Provide the (X, Y) coordinate of the cell's center where the given text is located.  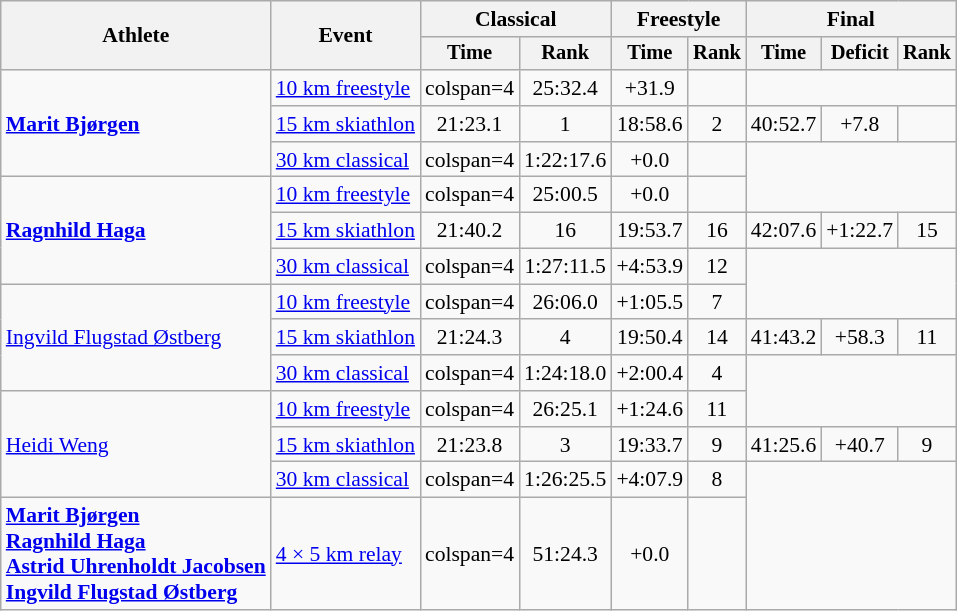
25:00.5 (565, 195)
+4:07.9 (650, 480)
26:25.1 (565, 409)
21:40.2 (470, 231)
Marit Bjørgen (136, 124)
12 (717, 267)
1:24:18.0 (565, 373)
3 (565, 445)
1:22:17.6 (565, 160)
+7.8 (860, 124)
2 (717, 124)
18:58.6 (650, 124)
42:07.6 (784, 231)
+40.7 (860, 445)
21:24.3 (470, 338)
1:26:25.5 (565, 480)
Ingvild Flugstad Østberg (136, 338)
14 (717, 338)
4 × 5 km relay (346, 554)
19:50.4 (650, 338)
41:43.2 (784, 338)
7 (717, 302)
40:52.7 (784, 124)
21:23.8 (470, 445)
Classical (516, 19)
+58.3 (860, 338)
+1:22.7 (860, 231)
15 (927, 231)
Final (851, 19)
+1:24.6 (650, 409)
8 (717, 480)
Event (346, 36)
25:32.4 (565, 88)
+1:05.5 (650, 302)
41:25.6 (784, 445)
1 (565, 124)
26:06.0 (565, 302)
Freestyle (678, 19)
+4:53.9 (650, 267)
Marit BjørgenRagnhild HagaAstrid Uhrenholdt JacobsenIngvild Flugstad Østberg (136, 554)
21:23.1 (470, 124)
51:24.3 (565, 554)
19:33.7 (650, 445)
Deficit (860, 54)
Heidi Weng (136, 444)
+31.9 (650, 88)
19:53.7 (650, 231)
1:27:11.5 (565, 267)
Athlete (136, 36)
Ragnhild Haga (136, 230)
+2:00.4 (650, 373)
